For the text-containing cell, return its midpoint in (x, y) coordinate format. 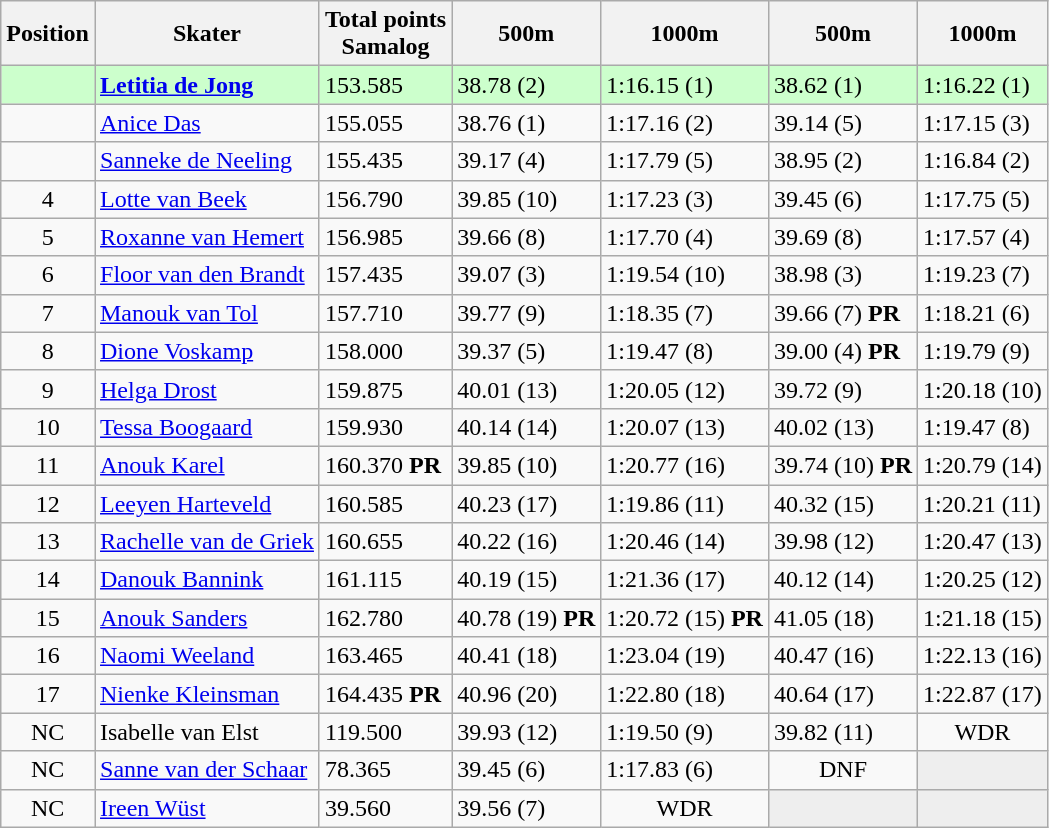
78.365 (385, 770)
16 (48, 656)
38.76 (1) (526, 123)
160.370 PR (385, 465)
40.96 (20) (526, 694)
Helga Drost (206, 389)
39.66 (7) PR (842, 313)
5 (48, 237)
159.930 (385, 427)
153.585 (385, 85)
39.560 (385, 808)
1:22.13 (16) (983, 656)
17 (48, 694)
11 (48, 465)
6 (48, 275)
15 (48, 618)
9 (48, 389)
160.655 (385, 542)
Danouk Bannink (206, 580)
1:20.07 (13) (685, 427)
40.02 (13) (842, 427)
Position (48, 34)
40.19 (15) (526, 580)
1:17.83 (6) (685, 770)
39.37 (5) (526, 351)
Sanneke de Neeling (206, 161)
Tessa Boogaard (206, 427)
Ireen Wüst (206, 808)
DNF (842, 770)
Rachelle van de Griek (206, 542)
159.875 (385, 389)
158.000 (385, 351)
162.780 (385, 618)
161.115 (385, 580)
39.77 (9) (526, 313)
38.98 (3) (842, 275)
Roxanne van Hemert (206, 237)
1:18.35 (7) (685, 313)
38.95 (2) (842, 161)
38.62 (1) (842, 85)
1:19.54 (10) (685, 275)
164.435 PR (385, 694)
39.66 (8) (526, 237)
39.74 (10) PR (842, 465)
Letitia de Jong (206, 85)
Anouk Sanders (206, 618)
155.055 (385, 123)
40.32 (15) (842, 503)
1:17.23 (3) (685, 199)
160.585 (385, 503)
Nienke Kleinsman (206, 694)
156.985 (385, 237)
40.12 (14) (842, 580)
1:21.18 (15) (983, 618)
10 (48, 427)
1:17.16 (2) (685, 123)
1:20.21 (11) (983, 503)
1:19.79 (9) (983, 351)
38.78 (2) (526, 85)
40.64 (17) (842, 694)
Anouk Karel (206, 465)
Naomi Weeland (206, 656)
1:20.05 (12) (685, 389)
40.47 (16) (842, 656)
41.05 (18) (842, 618)
Anice Das (206, 123)
1:20.25 (12) (983, 580)
1:23.04 (19) (685, 656)
13 (48, 542)
1:20.79 (14) (983, 465)
163.465 (385, 656)
1:19.23 (7) (983, 275)
40.78 (19) PR (526, 618)
1:16.84 (2) (983, 161)
1:21.36 (17) (685, 580)
1:17.75 (5) (983, 199)
40.22 (16) (526, 542)
Lotte van Beek (206, 199)
1:19.86 (11) (685, 503)
1:18.21 (6) (983, 313)
8 (48, 351)
39.72 (9) (842, 389)
Leeyen Harteveld (206, 503)
1:20.47 (13) (983, 542)
39.82 (11) (842, 732)
40.41 (18) (526, 656)
1:16.15 (1) (685, 85)
155.435 (385, 161)
1:20.77 (16) (685, 465)
1:17.70 (4) (685, 237)
39.69 (8) (842, 237)
1:20.46 (14) (685, 542)
Dione Voskamp (206, 351)
1:22.80 (18) (685, 694)
1:19.50 (9) (685, 732)
Floor van den Brandt (206, 275)
39.17 (4) (526, 161)
7 (48, 313)
1:17.15 (3) (983, 123)
39.00 (4) PR (842, 351)
Manouk van Tol (206, 313)
Skater (206, 34)
119.500 (385, 732)
12 (48, 503)
1:17.57 (4) (983, 237)
Sanne van der Schaar (206, 770)
40.23 (17) (526, 503)
Total points Samalog (385, 34)
1:20.72 (15) PR (685, 618)
1:22.87 (17) (983, 694)
39.93 (12) (526, 732)
156.790 (385, 199)
1:20.18 (10) (983, 389)
39.14 (5) (842, 123)
40.01 (13) (526, 389)
39.56 (7) (526, 808)
14 (48, 580)
40.14 (14) (526, 427)
157.710 (385, 313)
39.07 (3) (526, 275)
157.435 (385, 275)
1:17.79 (5) (685, 161)
Isabelle van Elst (206, 732)
1:16.22 (1) (983, 85)
4 (48, 199)
39.98 (12) (842, 542)
